Return the (X, Y) coordinate for the center point of the cell that contains the specified text.  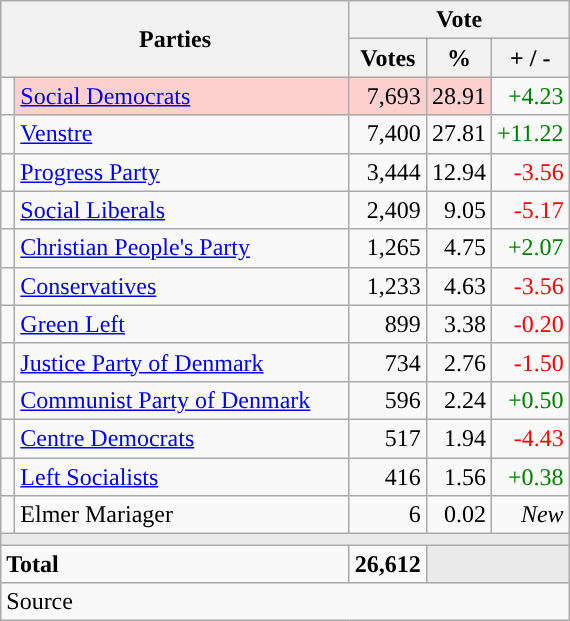
9.05 (458, 210)
517 (388, 438)
Christian People's Party (182, 248)
Votes (388, 58)
Conservatives (182, 286)
1.94 (458, 438)
Parties (176, 39)
Centre Democrats (182, 438)
Elmer Mariager (182, 515)
2,409 (388, 210)
4.63 (458, 286)
12.94 (458, 172)
28.91 (458, 96)
Social Democrats (182, 96)
New (530, 515)
Green Left (182, 324)
Left Socialists (182, 477)
Total (176, 564)
-4.43 (530, 438)
Social Liberals (182, 210)
7,693 (388, 96)
-5.17 (530, 210)
27.81 (458, 134)
Justice Party of Denmark (182, 362)
3.38 (458, 324)
596 (388, 400)
% (458, 58)
1,265 (388, 248)
2.24 (458, 400)
734 (388, 362)
899 (388, 324)
+0.38 (530, 477)
1.56 (458, 477)
26,612 (388, 564)
Source (285, 602)
4.75 (458, 248)
1,233 (388, 286)
Venstre (182, 134)
Progress Party (182, 172)
Communist Party of Denmark (182, 400)
+0.50 (530, 400)
+2.07 (530, 248)
-0.20 (530, 324)
0.02 (458, 515)
2.76 (458, 362)
+ / - (530, 58)
Vote (459, 20)
-1.50 (530, 362)
3,444 (388, 172)
6 (388, 515)
+11.22 (530, 134)
416 (388, 477)
+4.23 (530, 96)
7,400 (388, 134)
